Search for the cell housing the specified text and yield its [x, y] center coordinate. 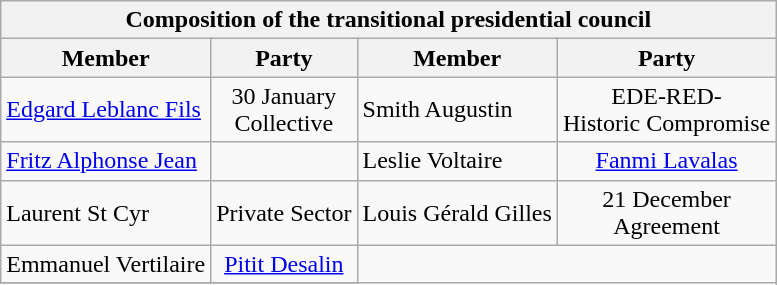
Composition of the transitional presidential council [388, 20]
21 DecemberAgreement [666, 212]
Fritz Alphonse Jean [106, 161]
Leslie Voltaire [457, 161]
Private Sector [284, 212]
Emmanuel Vertilaire [106, 264]
Fanmi Lavalas [666, 161]
Laurent St Cyr [106, 212]
Edgard Leblanc Fils [106, 110]
Smith Augustin [457, 110]
Louis Gérald Gilles [457, 212]
Pitit Desalin [284, 264]
EDE-RED-Historic Compromise [666, 110]
30 JanuaryCollective [284, 110]
